Find where the given text appears and provide that cell's center as [X, Y] coordinate. 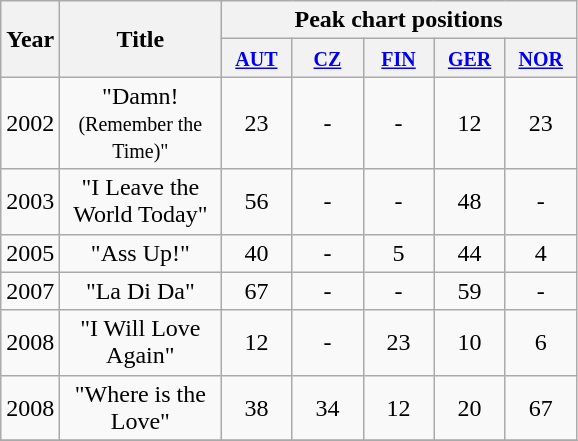
"Ass Up!" [140, 253]
"La Di Da" [140, 291]
59 [470, 291]
Peak chart positions [398, 20]
"Damn! (Remember the Time)" [140, 123]
"Where is the Love" [140, 408]
10 [470, 342]
5 [398, 253]
Title [140, 39]
38 [256, 408]
"I Leave the World Today" [140, 202]
34 [328, 408]
CZ [328, 58]
56 [256, 202]
Year [30, 39]
20 [470, 408]
4 [540, 253]
GER [470, 58]
2007 [30, 291]
6 [540, 342]
FIN [398, 58]
44 [470, 253]
2002 [30, 123]
NOR [540, 58]
2005 [30, 253]
2003 [30, 202]
"I Will Love Again" [140, 342]
AUT [256, 58]
40 [256, 253]
48 [470, 202]
